Return the [X, Y] coordinate for the center point of the cell that contains the specified text.  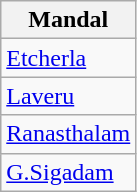
Etcherla [68, 58]
Ranasthalam [68, 134]
Mandal [68, 20]
G.Sigadam [68, 172]
Laveru [68, 96]
